For the text-containing cell, return its midpoint in [x, y] coordinate format. 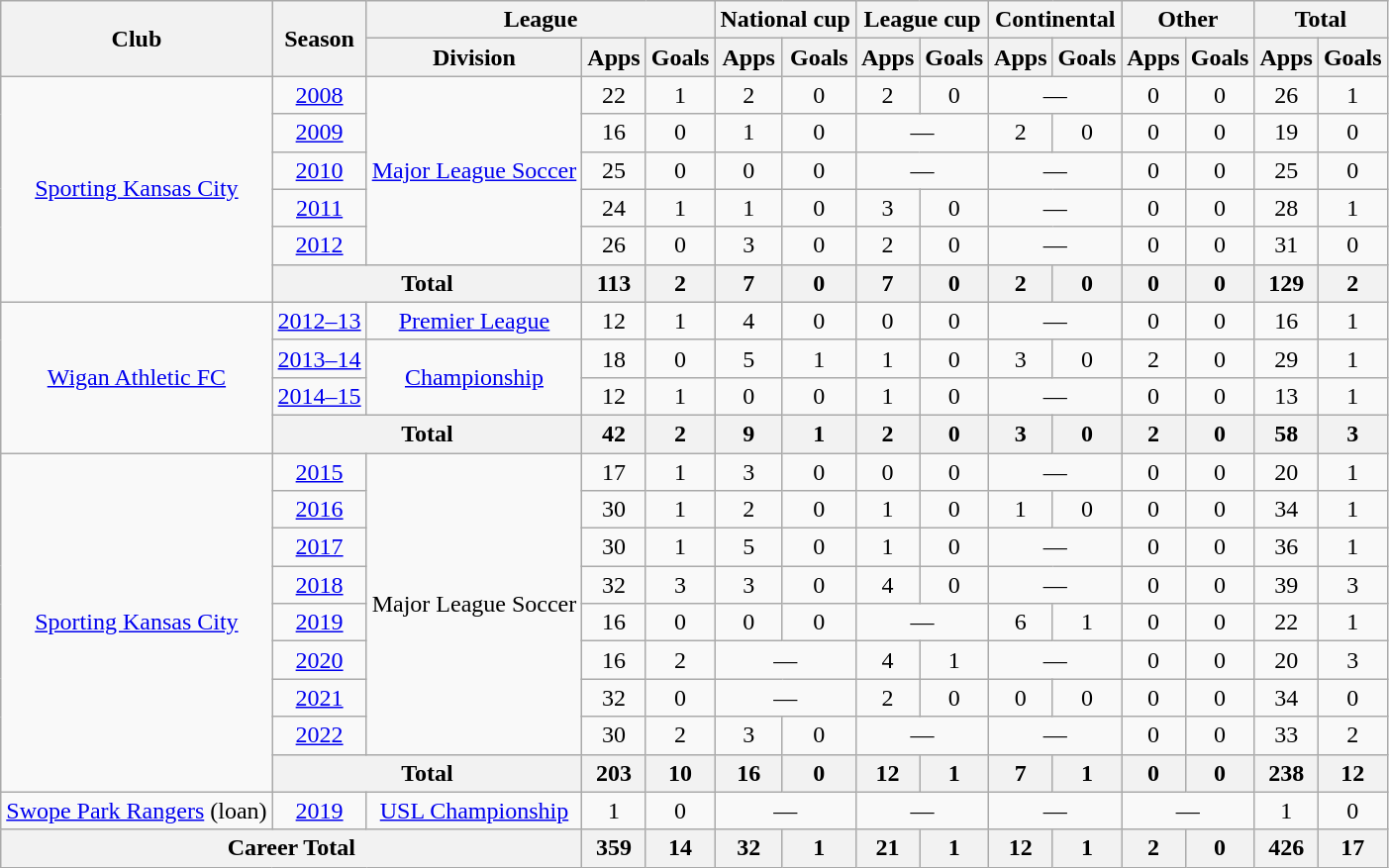
10 [680, 773]
2015 [319, 472]
League cup [922, 20]
2014–15 [319, 396]
129 [1286, 283]
9 [748, 434]
33 [1286, 735]
USL Championship [474, 811]
2009 [319, 133]
Swope Park Rangers (loan) [137, 811]
359 [614, 848]
League [541, 20]
28 [1286, 208]
2017 [319, 547]
Career Total [291, 848]
Other [1188, 20]
39 [1286, 585]
2016 [319, 510]
Championship [474, 377]
426 [1286, 848]
2013–14 [319, 358]
2012 [319, 245]
42 [614, 434]
6 [1021, 623]
113 [614, 283]
2010 [319, 170]
Wigan Athletic FC [137, 377]
Premier League [474, 321]
Division [474, 57]
14 [680, 848]
13 [1286, 396]
2022 [319, 735]
36 [1286, 547]
2012–13 [319, 321]
Continental [1055, 20]
58 [1286, 434]
2020 [319, 660]
National cup [785, 20]
2018 [319, 585]
18 [614, 358]
2011 [319, 208]
29 [1286, 358]
Club [137, 39]
24 [614, 208]
21 [887, 848]
2008 [319, 95]
2021 [319, 698]
203 [614, 773]
31 [1286, 245]
19 [1286, 133]
Season [319, 39]
238 [1286, 773]
